For the text-containing cell, return its midpoint in [X, Y] coordinate format. 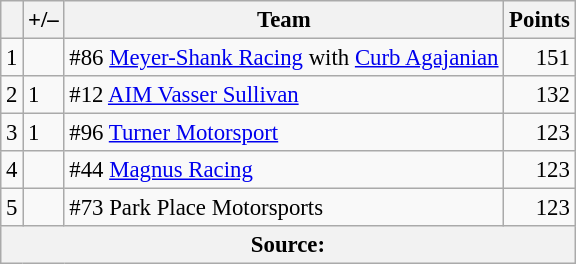
+/– [44, 20]
#86 Meyer-Shank Racing with Curb Agajanian [284, 58]
#44 Magnus Racing [284, 170]
#96 Turner Motorsport [284, 133]
2 [12, 95]
132 [540, 95]
151 [540, 58]
#73 Park Place Motorsports [284, 208]
3 [12, 133]
Team [284, 20]
Points [540, 20]
4 [12, 170]
#12 AIM Vasser Sullivan [284, 95]
5 [12, 208]
Source: [288, 245]
